Search for the cell housing the specified text and yield its (x, y) center coordinate. 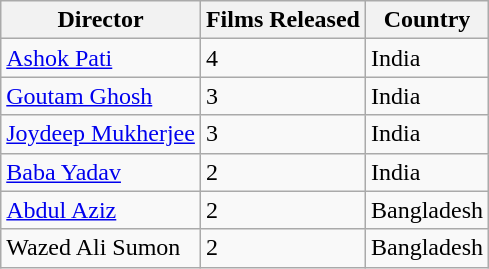
Director (101, 20)
4 (282, 58)
Films Released (282, 20)
Ashok Pati (101, 58)
Joydeep Mukherjee (101, 134)
Abdul Aziz (101, 210)
Country (426, 20)
Wazed Ali Sumon (101, 248)
Goutam Ghosh (101, 96)
Baba Yadav (101, 172)
